Output the [x, y] coordinate of the center of the cell containing the given text.  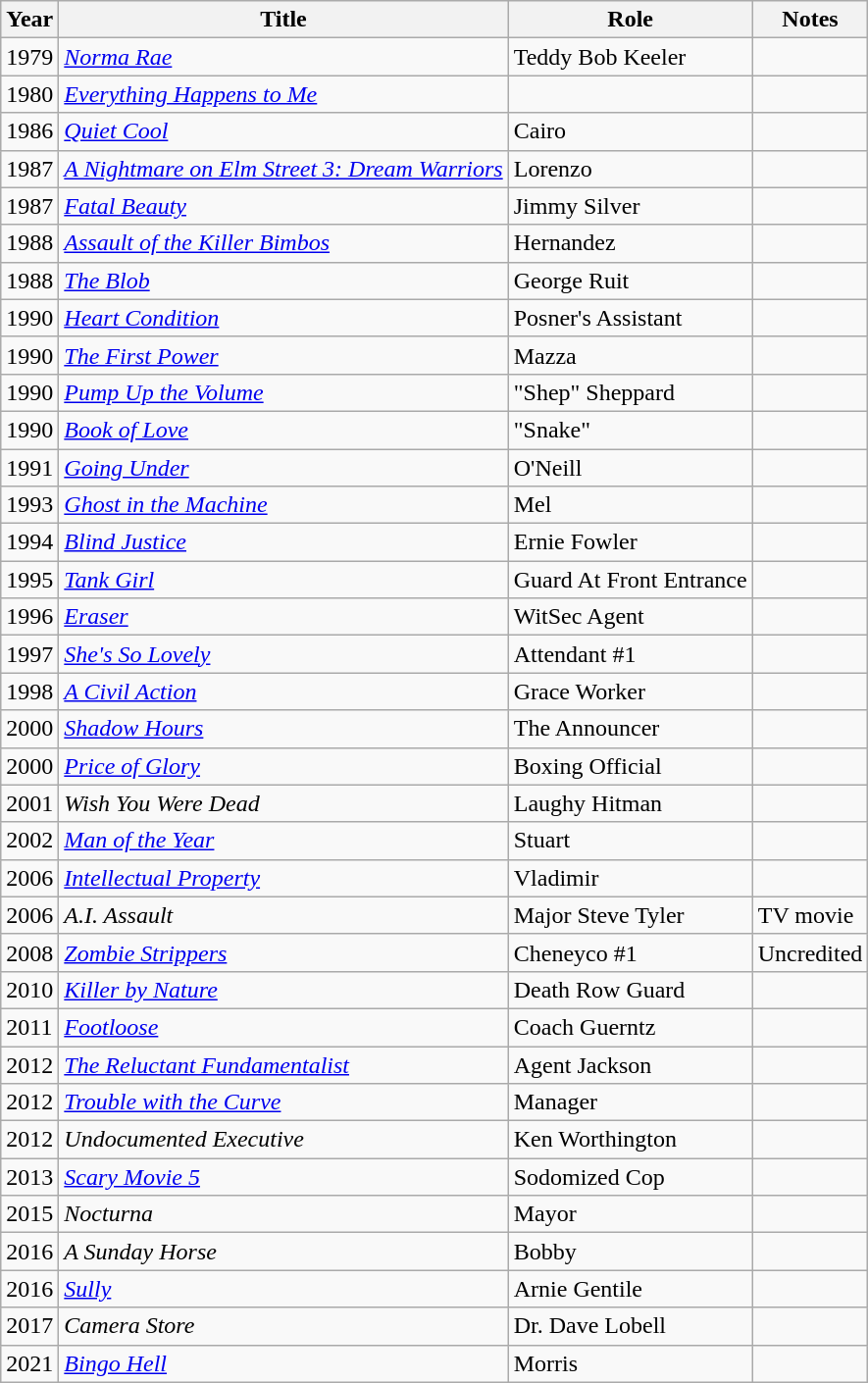
Norma Rae [283, 57]
TV movie [810, 915]
Ken Worthington [630, 1140]
Sully [283, 1289]
1997 [29, 654]
A Sunday Horse [283, 1252]
1996 [29, 617]
Title [283, 20]
Death Row Guard [630, 990]
Agent Jackson [630, 1064]
Lorenzo [630, 169]
2002 [29, 841]
Teddy Bob Keeler [630, 57]
Intellectual Property [283, 878]
Jimmy Silver [630, 206]
Coach Guerntz [630, 1027]
Year [29, 20]
2015 [29, 1214]
Price of Glory [283, 766]
1995 [29, 580]
Attendant #1 [630, 654]
Dr. Dave Lobell [630, 1326]
2010 [29, 990]
Uncredited [810, 952]
She's So Lovely [283, 654]
Mazza [630, 355]
2013 [29, 1177]
O'Neill [630, 468]
Killer by Nature [283, 990]
Morris [630, 1363]
"Shep" Sheppard [630, 392]
Ghost in the Machine [283, 505]
Heart Condition [283, 318]
Sodomized Cop [630, 1177]
WitSec Agent [630, 617]
Footloose [283, 1027]
Cairo [630, 131]
Pump Up the Volume [283, 392]
2008 [29, 952]
The Reluctant Fundamentalist [283, 1064]
Grace Worker [630, 691]
Going Under [283, 468]
The First Power [283, 355]
1979 [29, 57]
Vladimir [630, 878]
Ernie Fowler [630, 542]
Undocumented Executive [283, 1140]
Fatal Beauty [283, 206]
Role [630, 20]
1986 [29, 131]
1993 [29, 505]
George Ruit [630, 281]
2017 [29, 1326]
2021 [29, 1363]
Manager [630, 1102]
The Announcer [630, 729]
1980 [29, 94]
Notes [810, 20]
Mayor [630, 1214]
Man of the Year [283, 841]
Camera Store [283, 1326]
1998 [29, 691]
"Snake" [630, 430]
Bingo Hell [283, 1363]
Boxing Official [630, 766]
Scary Movie 5 [283, 1177]
Book of Love [283, 430]
Mel [630, 505]
Cheneyco #1 [630, 952]
Arnie Gentile [630, 1289]
2001 [29, 803]
Quiet Cool [283, 131]
Guard At Front Entrance [630, 580]
Shadow Hours [283, 729]
Assault of the Killer Bimbos [283, 243]
Tank Girl [283, 580]
Eraser [283, 617]
Zombie Strippers [283, 952]
Stuart [630, 841]
The Blob [283, 281]
Blind Justice [283, 542]
Everything Happens to Me [283, 94]
Trouble with the Curve [283, 1102]
A.I. Assault [283, 915]
Wish You Were Dead [283, 803]
1991 [29, 468]
Hernandez [630, 243]
Major Steve Tyler [630, 915]
A Nightmare on Elm Street 3: Dream Warriors [283, 169]
Bobby [630, 1252]
Laughy Hitman [630, 803]
1994 [29, 542]
2011 [29, 1027]
A Civil Action [283, 691]
Posner's Assistant [630, 318]
Nocturna [283, 1214]
